Return the (x, y) coordinate for the center point of the cell that contains the specified text.  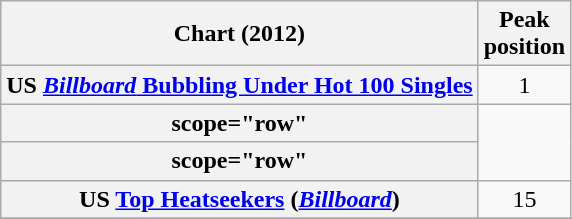
1 (524, 85)
US Billboard Bubbling Under Hot 100 Singles (240, 85)
US Top Heatseekers (Billboard) (240, 199)
Peakposition (524, 34)
Chart (2012) (240, 34)
15 (524, 199)
